Determine the (X, Y) coordinate at the center of the cell enclosing the given text.  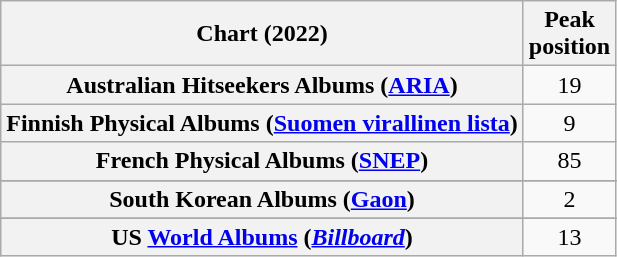
French Physical Albums (SNEP) (262, 161)
13 (569, 237)
2 (569, 199)
Australian Hitseekers Albums (ARIA) (262, 85)
Chart (2022) (262, 34)
85 (569, 161)
Peakposition (569, 34)
South Korean Albums (Gaon) (262, 199)
US World Albums (Billboard) (262, 237)
19 (569, 85)
Finnish Physical Albums (Suomen virallinen lista) (262, 123)
9 (569, 123)
